Pinpoint the cell where the given text exists, returning its [X, Y] midpoint coordinate. 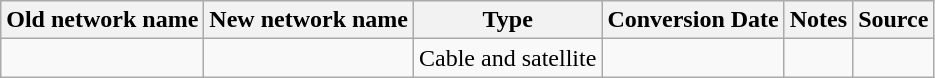
Notes [818, 20]
Old network name [102, 20]
New network name [309, 20]
Type [508, 20]
Source [894, 20]
Cable and satellite [508, 58]
Conversion Date [693, 20]
